Return the [x, y] coordinate for the center point of the cell that contains the specified text.  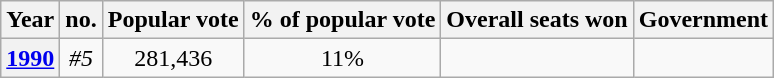
Government [703, 20]
281,436 [173, 58]
Popular vote [173, 20]
#5 [81, 58]
11% [342, 58]
no. [81, 20]
Overall seats won [537, 20]
% of popular vote [342, 20]
1990 [30, 58]
Year [30, 20]
